Pinpoint the cell where the given text exists, returning its (x, y) midpoint coordinate. 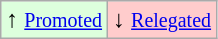
↓ Relegated (162, 20)
↑ Promoted (54, 20)
